Return (X, Y) of the center of cell containing provided text 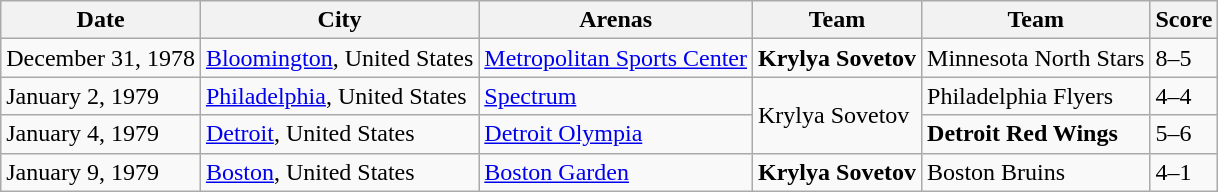
Philadelphia Flyers (1036, 96)
Bloomington, United States (339, 58)
Date (101, 20)
Score (1184, 20)
4–1 (1184, 172)
Boston, United States (339, 172)
Detroit Olympia (616, 134)
January 4, 1979 (101, 134)
Metropolitan Sports Center (616, 58)
January 9, 1979 (101, 172)
City (339, 20)
5–6 (1184, 134)
8–5 (1184, 58)
Arenas (616, 20)
January 2, 1979 (101, 96)
Boston Bruins (1036, 172)
4–4 (1184, 96)
Minnesota North Stars (1036, 58)
Boston Garden (616, 172)
Detroit, United States (339, 134)
Philadelphia, United States (339, 96)
Detroit Red Wings (1036, 134)
December 31, 1978 (101, 58)
Spectrum (616, 96)
